Return the (x, y) coordinate for the center point of the cell that contains the specified text.  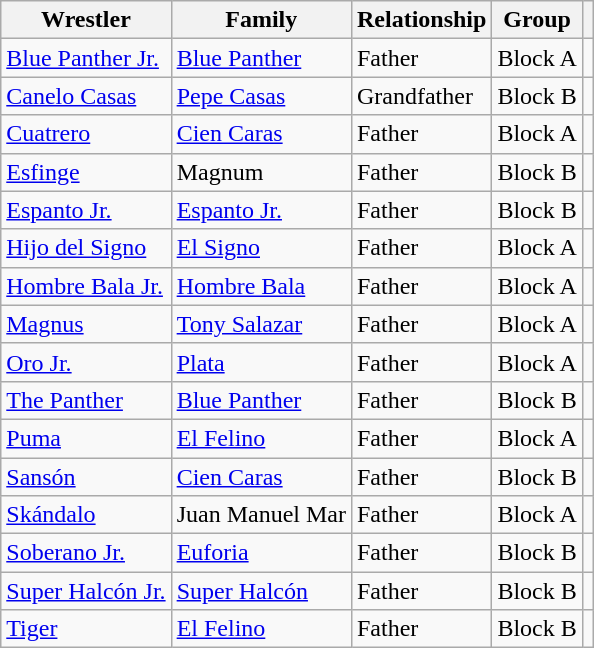
Soberano Jr. (86, 553)
Sansón (86, 477)
Magnum (261, 172)
Hombre Bala Jr. (86, 286)
Super Halcón Jr. (86, 591)
Cuatrero (86, 134)
Plata (261, 362)
Grandfather (421, 96)
Oro Jr. (86, 362)
Hombre Bala (261, 286)
Skándalo (86, 515)
Relationship (421, 20)
Magnus (86, 324)
Group (537, 20)
Euforia (261, 553)
El Signo (261, 248)
Pepe Casas (261, 96)
Canelo Casas (86, 96)
Tony Salazar (261, 324)
Family (261, 20)
Juan Manuel Mar (261, 515)
Puma (86, 438)
Super Halcón (261, 591)
Blue Panther Jr. (86, 58)
Tiger (86, 629)
Esfinge (86, 172)
Hijo del Signo (86, 248)
The Panther (86, 400)
Wrestler (86, 20)
